Capture the cell that displays the provided text and extract its (X, Y) central coordinate. 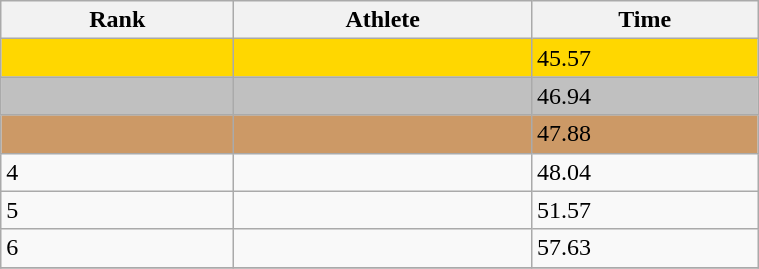
46.94 (645, 96)
51.57 (645, 210)
4 (118, 172)
6 (118, 248)
Time (645, 20)
48.04 (645, 172)
47.88 (645, 134)
45.57 (645, 58)
Rank (118, 20)
5 (118, 210)
Athlete (383, 20)
57.63 (645, 248)
